Pinpoint the cell where the given text exists, returning its [X, Y] midpoint coordinate. 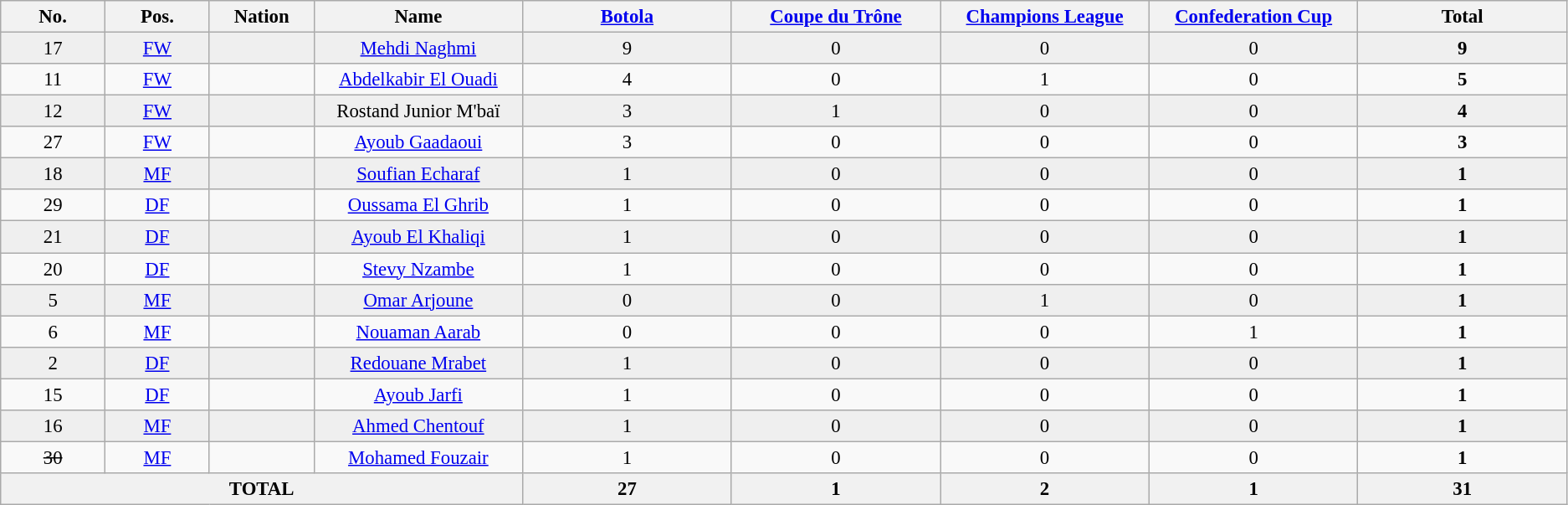
Name [418, 17]
Omar Arjoune [418, 300]
30 [54, 457]
Ayoub Gaadaoui [418, 142]
16 [54, 426]
Confederation Cup [1253, 17]
Ayoub El Khaliqi [418, 237]
Stevy Nzambe [418, 269]
17 [54, 49]
29 [54, 205]
Botola [628, 17]
15 [54, 394]
Rostand Junior M'baï [418, 111]
11 [54, 80]
Abdelkabir El Ouadi [418, 80]
Nation [261, 17]
Soufian Echaraf [418, 174]
Coupe du Trône [836, 17]
Ahmed Chentouf [418, 426]
Redouane Mrabet [418, 363]
20 [54, 269]
Pos. [157, 17]
Champions League [1045, 17]
12 [54, 111]
6 [54, 332]
Mehdi Naghmi [418, 49]
Oussama El Ghrib [418, 205]
Total [1463, 17]
18 [54, 174]
TOTAL [262, 489]
21 [54, 237]
31 [1463, 489]
No. [54, 17]
Mohamed Fouzair [418, 457]
Nouaman Aarab [418, 332]
Ayoub Jarfi [418, 394]
